Determine the [x, y] coordinate at the center of the cell enclosing the given text.  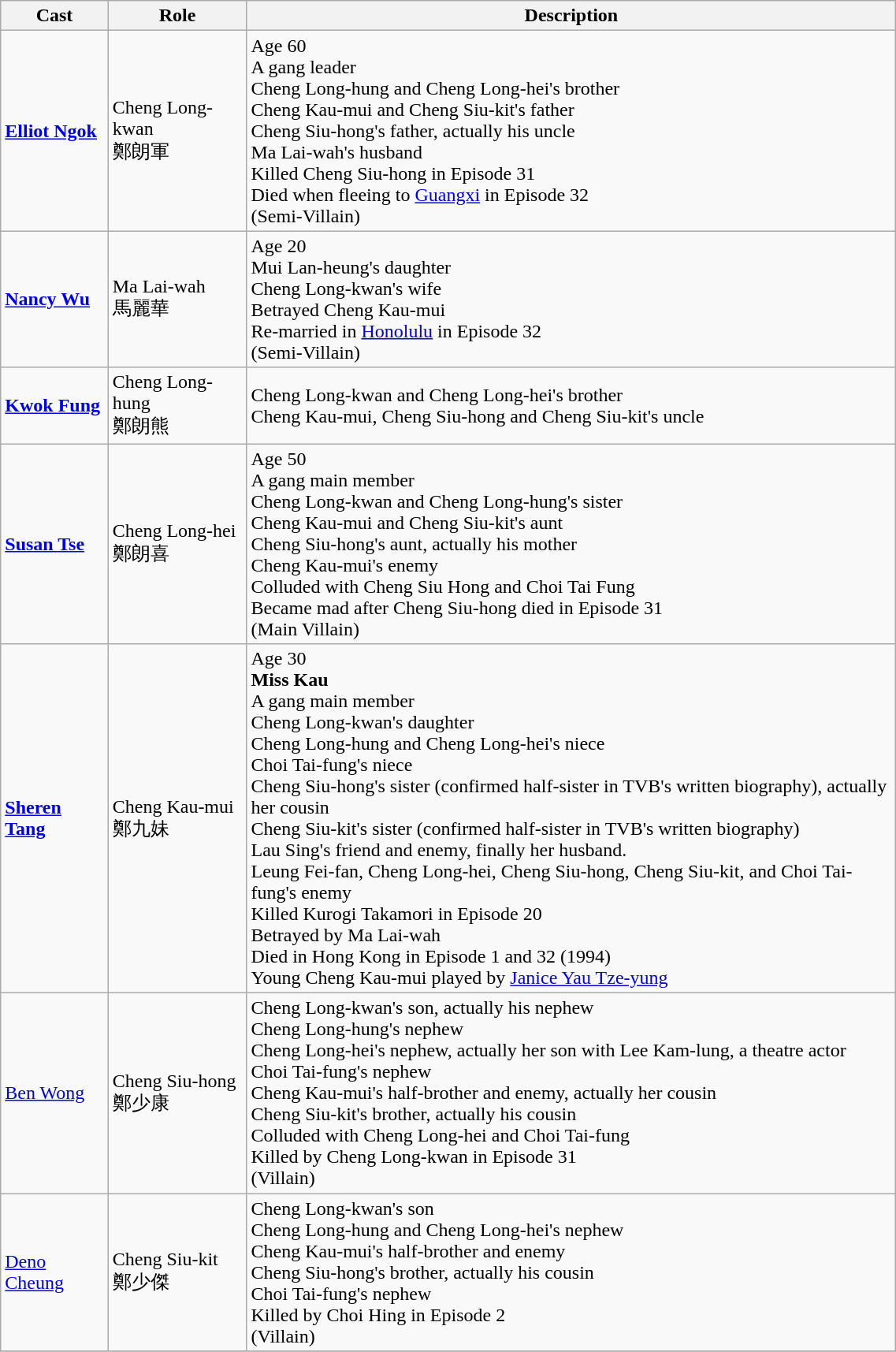
Cheng Long-hei鄭朗喜 [177, 543]
Sheren Tang [54, 818]
Cheng Long-kwan鄭朗軍 [177, 131]
Role [177, 16]
Description [571, 16]
Ma Lai-wah 馬麗華 [177, 300]
Cheng Siu-hong鄭少康 [177, 1093]
Age 20Mui Lan-heung's daughterCheng Long-kwan's wifeBetrayed Cheng Kau-muiRe-married in Honolulu in Episode 32(Semi-Villain) [571, 300]
Susan Tse [54, 543]
Kwok Fung [54, 405]
Ben Wong [54, 1093]
Cast [54, 16]
Deno Cheung [54, 1272]
Cheng Long-hung鄭朗熊 [177, 405]
Cheng Kau-mui鄭九妹 [177, 818]
Nancy Wu [54, 300]
Cheng Siu-kit鄭少傑 [177, 1272]
Cheng Long-kwan and Cheng Long-hei's brotherCheng Kau-mui, Cheng Siu-hong and Cheng Siu-kit's uncle [571, 405]
Elliot Ngok [54, 131]
